Find where the given text appears and provide that cell's center as [X, Y] coordinate. 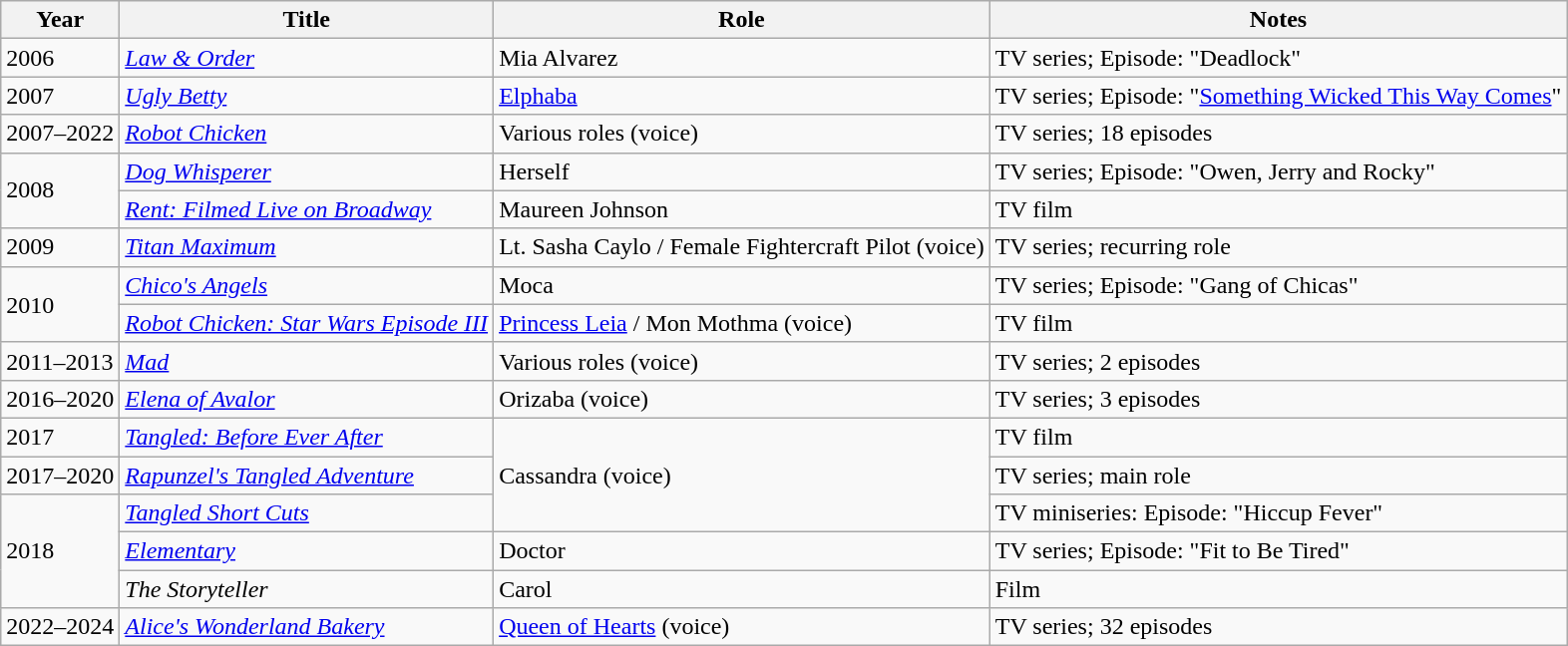
Dog Whisperer [307, 171]
TV series; main role [1279, 476]
TV miniseries: Episode: "Hiccup Fever" [1279, 513]
Maureen Johnson [742, 209]
The Storyteller [307, 589]
Rent: Filmed Live on Broadway [307, 209]
TV series; 18 episodes [1279, 134]
2006 [60, 58]
Mia Alvarez [742, 58]
Rapunzel's Tangled Adventure [307, 476]
2007 [60, 96]
Title [307, 20]
Robot Chicken [307, 134]
Year [60, 20]
TV series; Episode: "Something Wicked This Way Comes" [1279, 96]
Moca [742, 285]
2016–2020 [60, 399]
2010 [60, 304]
Cassandra (voice) [742, 475]
Herself [742, 171]
Tangled Short Cuts [307, 513]
Tangled: Before Ever After [307, 437]
TV series; recurring role [1279, 247]
Princess Leia / Mon Mothma (voice) [742, 323]
Lt. Sasha Caylo / Female Fightercraft Pilot (voice) [742, 247]
Orizaba (voice) [742, 399]
2009 [60, 247]
Doctor [742, 551]
Elementary [307, 551]
TV series; 32 episodes [1279, 627]
2008 [60, 190]
2022–2024 [60, 627]
Queen of Hearts (voice) [742, 627]
TV series; Episode: "Owen, Jerry and Rocky" [1279, 171]
Robot Chicken: Star Wars Episode III [307, 323]
TV series; Episode: "Deadlock" [1279, 58]
Role [742, 20]
Carol [742, 589]
Titan Maximum [307, 247]
Notes [1279, 20]
2017–2020 [60, 476]
2017 [60, 437]
2018 [60, 551]
Elphaba [742, 96]
Elena of Avalor [307, 399]
TV series; 3 episodes [1279, 399]
TV series; 2 episodes [1279, 361]
Chico's Angels [307, 285]
Law & Order [307, 58]
Film [1279, 589]
Mad [307, 361]
TV series; Episode: "Fit to Be Tired" [1279, 551]
Alice's Wonderland Bakery [307, 627]
2011–2013 [60, 361]
2007–2022 [60, 134]
Ugly Betty [307, 96]
TV series; Episode: "Gang of Chicas" [1279, 285]
